Identify which cell holds the provided text, then report its [X, Y] central coordinate. 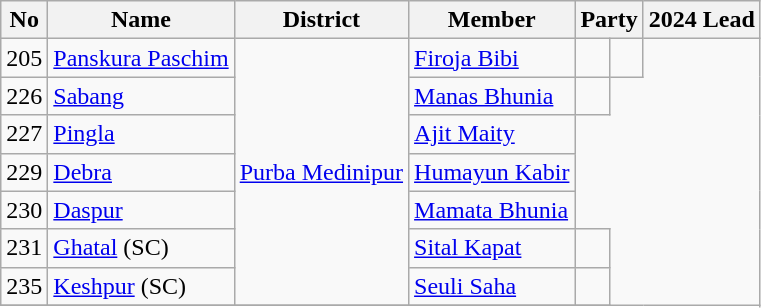
230 [24, 210]
205 [24, 58]
Manas Bhunia [492, 96]
Member [492, 20]
229 [24, 172]
227 [24, 134]
231 [24, 248]
Humayun Kabir [492, 172]
226 [24, 96]
Ajit Maity [492, 134]
235 [24, 286]
Debra [141, 172]
Firoja Bibi [492, 58]
Party [609, 20]
Sital Kapat [492, 248]
District [321, 20]
Mamata Bhunia [492, 210]
Panskura Paschim [141, 58]
Seuli Saha [492, 286]
Keshpur (SC) [141, 286]
Purba Medinipur [321, 172]
Daspur [141, 210]
2024 Lead [702, 20]
Sabang [141, 96]
Pingla [141, 134]
Ghatal (SC) [141, 248]
Name [141, 20]
No [24, 20]
